Return (x, y) of the center of cell containing provided text 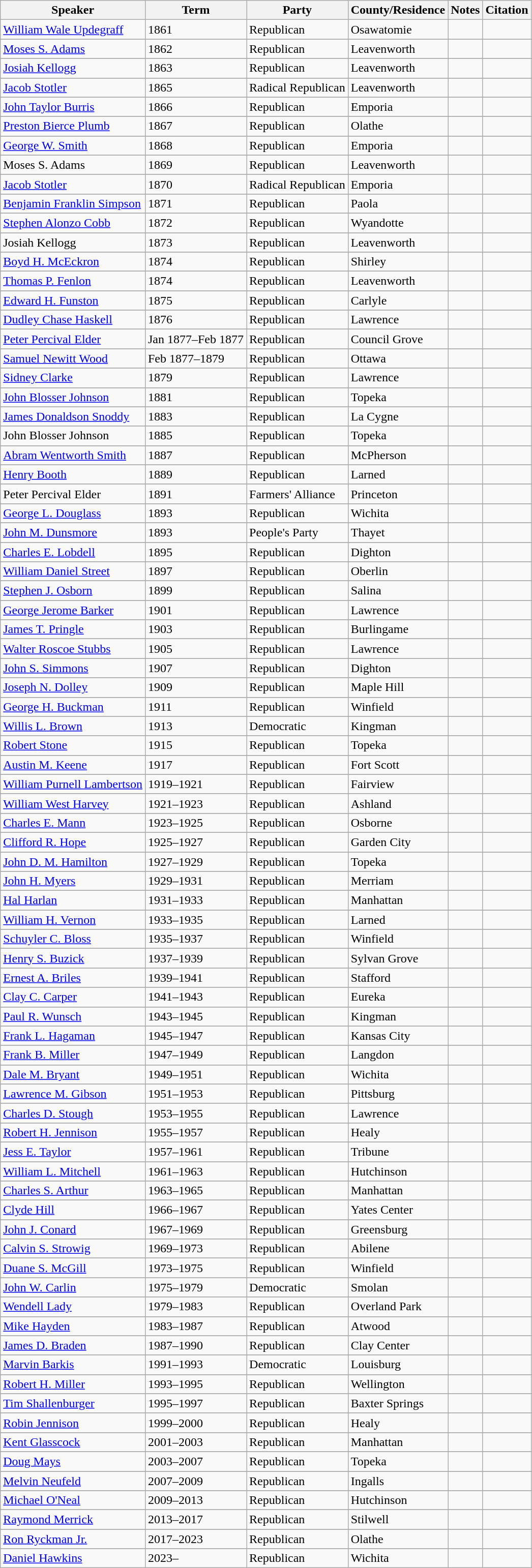
1975–1979 (195, 1287)
Ottawa (398, 358)
Dale M. Bryant (73, 1074)
Michael O'Neal (73, 1500)
1905 (195, 649)
1899 (195, 591)
Osborne (398, 823)
Robert H. Miller (73, 1384)
William Daniel Street (73, 571)
1941–1943 (195, 997)
1921–1923 (195, 803)
2017–2023 (195, 1539)
1897 (195, 571)
Wendell Lady (73, 1307)
Daniel Hawkins (73, 1558)
1993–1995 (195, 1384)
1883 (195, 416)
County/Residence (398, 10)
1935–1937 (195, 939)
Eureka (398, 997)
1931–1933 (195, 900)
William Purnell Lambertson (73, 784)
1909 (195, 687)
Council Grove (398, 339)
2009–2013 (195, 1500)
Charles E. Mann (73, 823)
1875 (195, 300)
La Cygne (398, 416)
1895 (195, 552)
Ernest A. Briles (73, 978)
Fort Scott (398, 765)
Charles E. Lobdell (73, 552)
Kent Glasscock (73, 1442)
Preston Bierce Plumb (73, 126)
Yates Center (398, 1210)
Atwood (398, 1326)
Frank B. Miller (73, 1055)
Jan 1877–Feb 1877 (195, 339)
1925–1927 (195, 842)
Stafford (398, 978)
Samuel Newitt Wood (73, 358)
Calvin S. Strowig (73, 1249)
2023– (195, 1558)
1866 (195, 107)
James T. Pringle (73, 629)
Baxter Springs (398, 1403)
George Jerome Barker (73, 610)
Paola (398, 203)
1917 (195, 765)
1889 (195, 474)
Overland Park (398, 1307)
2007–2009 (195, 1481)
Marvin Barkis (73, 1365)
1873 (195, 243)
John Taylor Burris (73, 107)
Ashland (398, 803)
Benjamin Franklin Simpson (73, 203)
1887 (195, 455)
William West Harvey (73, 803)
1871 (195, 203)
Garden City (398, 842)
Thomas P. Fenlon (73, 281)
1951–1953 (195, 1094)
George H. Buckman (73, 707)
Abilene (398, 1249)
1870 (195, 184)
1966–1967 (195, 1210)
1881 (195, 397)
1915 (195, 745)
1929–1931 (195, 881)
1872 (195, 223)
Clifford R. Hope (73, 842)
1979–1983 (195, 1307)
William Wale Updegraff (73, 29)
Sidney Clarke (73, 378)
1865 (195, 87)
William L. Mitchell (73, 1171)
Burlingame (398, 629)
James D. Braden (73, 1345)
1927–1929 (195, 862)
1903 (195, 629)
Wyandotte (398, 223)
Speaker (73, 10)
1923–1925 (195, 823)
1991–1993 (195, 1365)
1961–1963 (195, 1171)
Abram Wentworth Smith (73, 455)
John J. Conard (73, 1229)
John M. Dunsmore (73, 532)
Oberlin (398, 571)
Tim Shallenburger (73, 1403)
Maple Hill (398, 687)
Smolan (398, 1287)
1869 (195, 165)
Clay Center (398, 1345)
Paul R. Wunsch (73, 1016)
Duane S. McGill (73, 1268)
1999–2000 (195, 1423)
Pittsburg (398, 1094)
Stephen Alonzo Cobb (73, 223)
Ron Ryckman Jr. (73, 1539)
Stephen J. Osborn (73, 591)
1862 (195, 49)
1911 (195, 707)
1983–1987 (195, 1326)
Joseph N. Dolley (73, 687)
Merriam (398, 881)
1939–1941 (195, 978)
Clay C. Carper (73, 997)
Notes (465, 10)
Dudley Chase Haskell (73, 320)
Thayet (398, 532)
People's Party (298, 532)
Hal Harlan (73, 900)
1867 (195, 126)
Charles D. Stough (73, 1113)
Robert Stone (73, 745)
John S. Simmons (73, 668)
Lawrence M. Gibson (73, 1094)
1913 (195, 726)
Tribune (398, 1152)
McPherson (398, 455)
James Donaldson Snoddy (73, 416)
George W. Smith (73, 145)
William H. Vernon (73, 920)
Feb 1877–1879 (195, 358)
Princeton (398, 494)
Party (298, 10)
Ingalls (398, 1481)
Sylvan Grove (398, 958)
Doug Mays (73, 1461)
1933–1935 (195, 920)
Mike Hayden (73, 1326)
Raymond Merrick (73, 1520)
Term (195, 10)
1879 (195, 378)
2003–2007 (195, 1461)
John D. M. Hamilton (73, 862)
1967–1969 (195, 1229)
Charles S. Arthur (73, 1191)
Salina (398, 591)
2013–2017 (195, 1520)
Henry S. Buzick (73, 958)
1973–1975 (195, 1268)
Wellington (398, 1384)
Walter Roscoe Stubbs (73, 649)
1863 (195, 68)
1995–1997 (195, 1403)
Jess E. Taylor (73, 1152)
1907 (195, 668)
Schuyler C. Bloss (73, 939)
1963–1965 (195, 1191)
1987–1990 (195, 1345)
1953–1955 (195, 1113)
1868 (195, 145)
Stilwell (398, 1520)
Carlyle (398, 300)
John H. Myers (73, 881)
1955–1957 (195, 1132)
1919–1921 (195, 784)
Greensburg (398, 1229)
Kansas City (398, 1036)
1937–1939 (195, 958)
1861 (195, 29)
1885 (195, 436)
Shirley (398, 262)
Edward H. Funston (73, 300)
Melvin Neufeld (73, 1481)
Langdon (398, 1055)
Louisburg (398, 1365)
John W. Carlin (73, 1287)
1969–1973 (195, 1249)
Clyde Hill (73, 1210)
Robin Jennison (73, 1423)
1901 (195, 610)
George L. Douglass (73, 513)
Frank L. Hagaman (73, 1036)
Citation (507, 10)
1876 (195, 320)
Austin M. Keene (73, 765)
2001–2003 (195, 1442)
1943–1945 (195, 1016)
1891 (195, 494)
Henry Booth (73, 474)
Robert H. Jennison (73, 1132)
Willis L. Brown (73, 726)
Boyd H. McEckron (73, 262)
Osawatomie (398, 29)
1947–1949 (195, 1055)
Fairview (398, 784)
1957–1961 (195, 1152)
Farmers' Alliance (298, 494)
1949–1951 (195, 1074)
1945–1947 (195, 1036)
